For the text-containing cell, return its midpoint in (x, y) coordinate format. 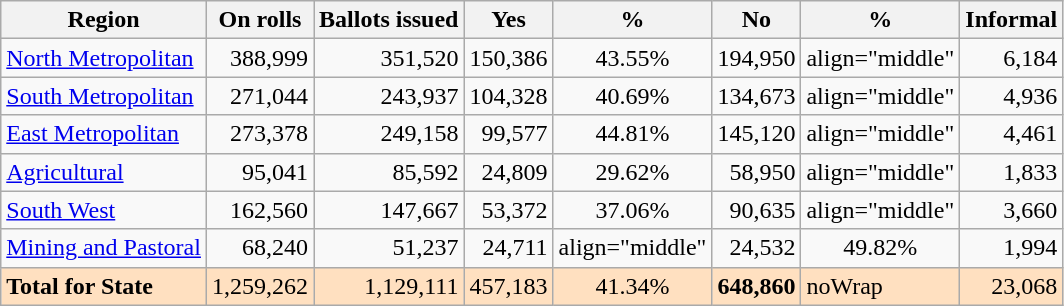
No (756, 20)
58,950 (756, 172)
162,560 (260, 210)
41.34% (632, 286)
53,372 (508, 210)
South Metropolitan (104, 96)
1,129,111 (389, 286)
104,328 (508, 96)
150,386 (508, 58)
Total for State (104, 286)
1,994 (1012, 248)
23,068 (1012, 286)
44.81% (632, 134)
On rolls (260, 20)
95,041 (260, 172)
East Metropolitan (104, 134)
68,240 (260, 248)
4,461 (1012, 134)
1,833 (1012, 172)
24,809 (508, 172)
51,237 (389, 248)
South West (104, 210)
90,635 (756, 210)
North Metropolitan (104, 58)
134,673 (756, 96)
noWrap (880, 286)
Yes (508, 20)
648,860 (756, 286)
29.62% (632, 172)
249,158 (389, 134)
3,660 (1012, 210)
85,592 (389, 172)
Informal (1012, 20)
1,259,262 (260, 286)
49.82% (880, 248)
388,999 (260, 58)
Mining and Pastoral (104, 248)
Agricultural (104, 172)
99,577 (508, 134)
147,667 (389, 210)
351,520 (389, 58)
40.69% (632, 96)
457,183 (508, 286)
4,936 (1012, 96)
243,937 (389, 96)
Region (104, 20)
37.06% (632, 210)
24,711 (508, 248)
271,044 (260, 96)
Ballots issued (389, 20)
194,950 (756, 58)
145,120 (756, 134)
43.55% (632, 58)
273,378 (260, 134)
24,532 (756, 248)
6,184 (1012, 58)
